Capture the cell that displays the provided text and extract its (X, Y) central coordinate. 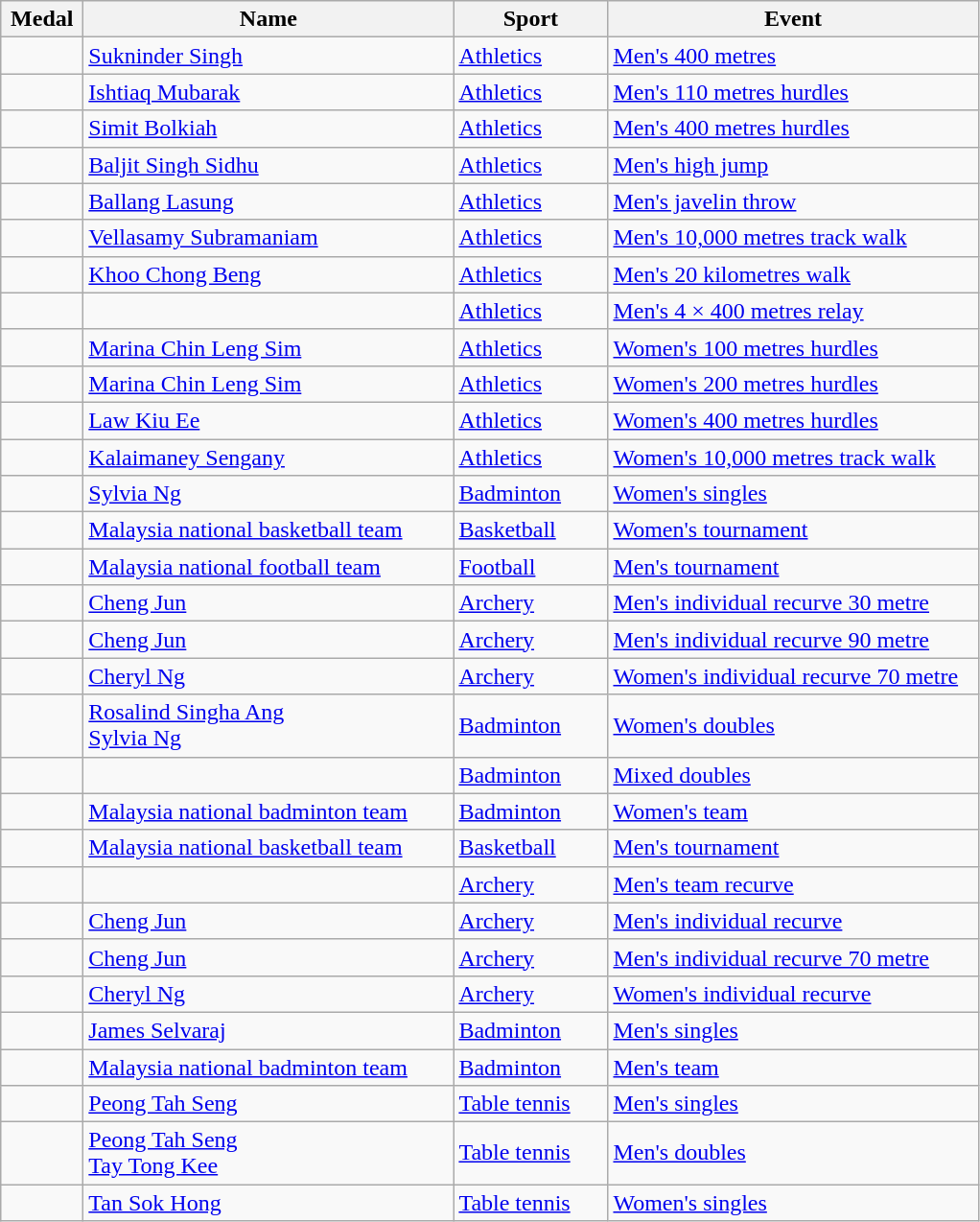
Rosalind Singha AngSylvia Ng (268, 725)
Women's team (793, 811)
Simit Bolkiah (268, 129)
Women's 400 metres hurdles (793, 420)
Men's 20 kilometres walk (793, 274)
Women's 10,000 metres track walk (793, 458)
Men's team recurve (793, 884)
Ishtiaq Mubarak (268, 92)
Sport (531, 19)
Men's high jump (793, 165)
Peong Tah Seng (268, 1104)
Sylvia Ng (268, 494)
Malaysia national football team (268, 567)
Men's individual recurve (793, 921)
Men's individual recurve 70 metre (793, 957)
Men's 400 metres (793, 56)
Peong Tah SengTay Tong Kee (268, 1153)
Women's individual recurve (793, 994)
Men's individual recurve 30 metre (793, 603)
Men's doubles (793, 1153)
Men's team (793, 1068)
James Selvaraj (268, 1030)
Mixed doubles (793, 775)
Vellasamy Subramaniam (268, 238)
Medal (42, 19)
Football (531, 567)
Women's individual recurve 70 metre (793, 676)
Kalaimaney Sengany (268, 458)
Women's 100 metres hurdles (793, 347)
Ballang Lasung (268, 201)
Women's 200 metres hurdles (793, 384)
Tan Sok Hong (268, 1203)
Baljit Singh Sidhu (268, 165)
Men's 4 × 400 metres relay (793, 311)
Men's 110 metres hurdles (793, 92)
Name (268, 19)
Men's 400 metres hurdles (793, 129)
Sukninder Singh (268, 56)
Women's doubles (793, 725)
Event (793, 19)
Women's tournament (793, 530)
Men's javelin throw (793, 201)
Men's individual recurve 90 metre (793, 640)
Khoo Chong Beng (268, 274)
Men's 10,000 metres track walk (793, 238)
Law Kiu Ee (268, 420)
